Return the [X, Y] coordinate for the center point of the cell that contains the specified text.  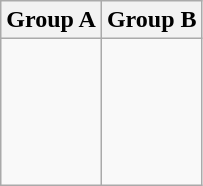
Group B [152, 20]
Group A [52, 20]
